Search for the cell housing the specified text and yield its [x, y] center coordinate. 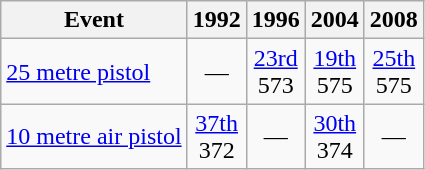
2008 [394, 20]
1992 [216, 20]
Event [94, 20]
23rd573 [276, 72]
19th575 [334, 72]
1996 [276, 20]
25 metre pistol [94, 72]
2004 [334, 20]
30th374 [334, 136]
10 metre air pistol [94, 136]
25th575 [394, 72]
37th372 [216, 136]
